Return the (X, Y) coordinate for the center point of the cell that contains the specified text.  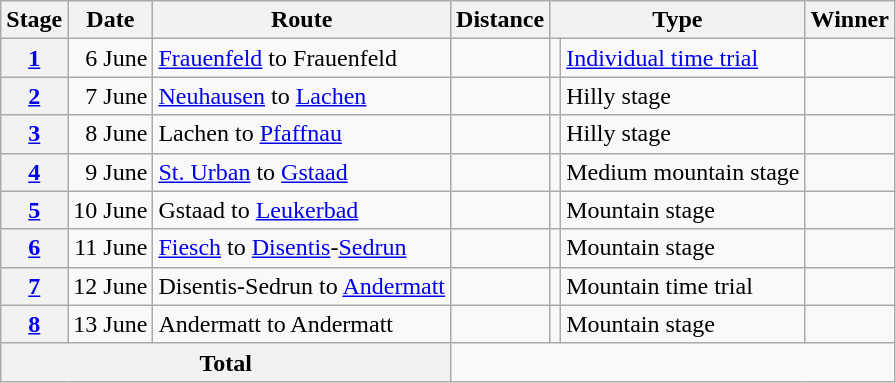
Neuhausen to Lachen (302, 96)
Date (110, 20)
Total (226, 362)
Gstaad to Leukerbad (302, 210)
10 June (110, 210)
Route (302, 20)
Disentis-Sedrun to Andermatt (302, 286)
St. Urban to Gstaad (302, 172)
8 (34, 324)
Lachen to Pfaffnau (302, 134)
Medium mountain stage (683, 172)
Type (678, 20)
7 (34, 286)
11 June (110, 248)
Fiesch to Disentis-Sedrun (302, 248)
Andermatt to Andermatt (302, 324)
Individual time trial (683, 58)
3 (34, 134)
Winner (850, 20)
Stage (34, 20)
Mountain time trial (683, 286)
Frauenfeld to Frauenfeld (302, 58)
7 June (110, 96)
8 June (110, 134)
9 June (110, 172)
5 (34, 210)
Distance (500, 20)
6 June (110, 58)
13 June (110, 324)
1 (34, 58)
4 (34, 172)
12 June (110, 286)
2 (34, 96)
6 (34, 248)
